Provide the [x, y] coordinate of the cell's center where the given text is located.  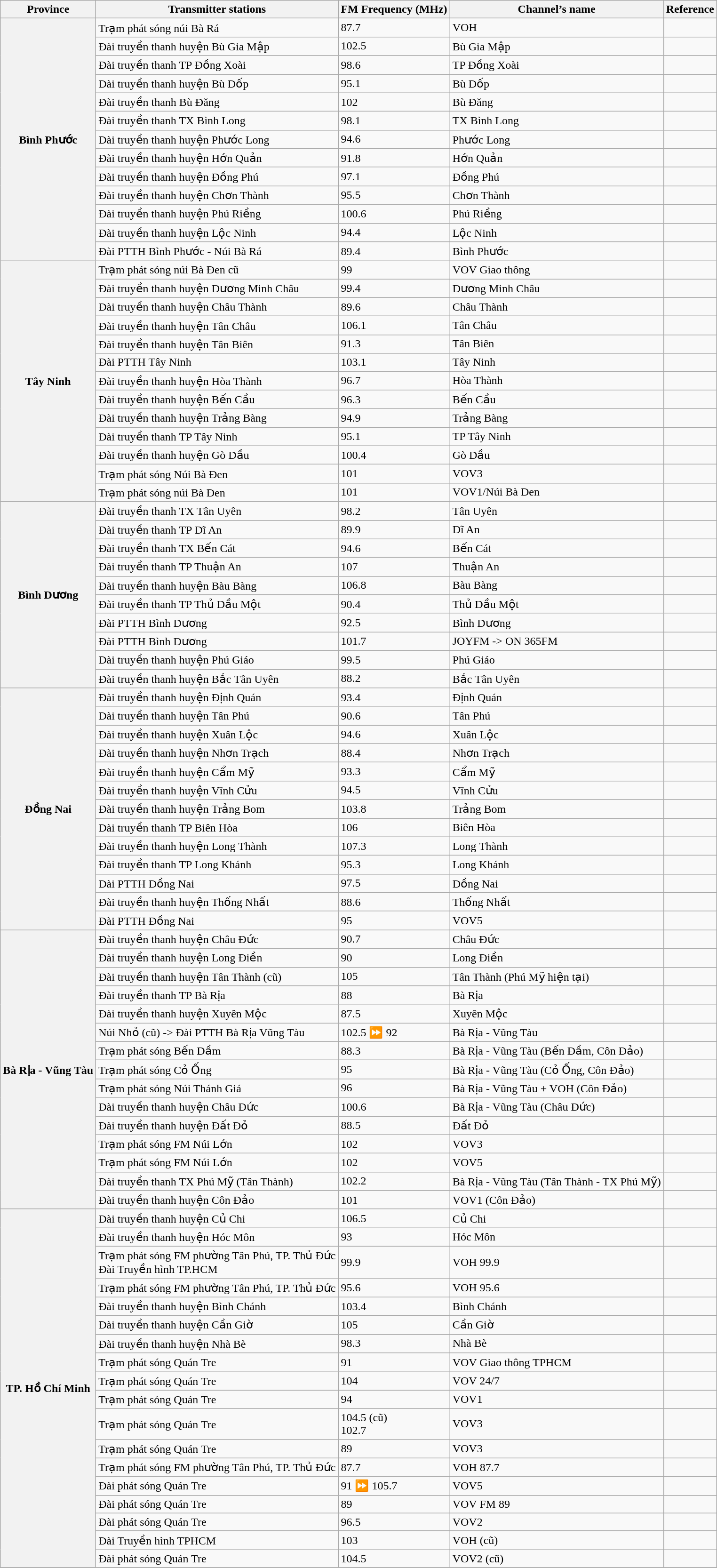
Củ Chi [557, 1218]
Reference [690, 9]
VOH (cũ) [557, 1540]
Channel’s name [557, 9]
VOV FM 89 [557, 1504]
106.1 [394, 326]
Trạm phát sóng FM phường Tân Phú, TP. Thủ Đức Đài Truyền hình TP.HCM [217, 1262]
Bà Rịa - Vũng Tàu (Tân Thành - TX Phú Mỹ) [557, 1181]
Bà Rịa - Vũng Tàu (Bến Đầm, Côn Đảo) [557, 1051]
104.5 (cũ) 102.7 [394, 1424]
98.3 [394, 1344]
Đài truyền thanh TP Bà Rịa [217, 995]
89.4 [394, 251]
Đài PTTH Bình Phước - Núi Bà Rá [217, 251]
Đài truyền thanh TP Biên Hòa [217, 827]
Vĩnh Cửu [557, 790]
Thủ Dầu Một [557, 604]
Bà Rịa - Vũng Tàu + VOH (Côn Đảo) [557, 1088]
Trạm phát sóng núi Bà Đen cũ [217, 270]
106.8 [394, 585]
87.5 [394, 1014]
Tân Châu [557, 326]
Bà Rịa - Vũng Tàu (Cỏ Ống, Côn Đảo) [557, 1070]
Đài truyền thanh huyện Xuyên Mộc [217, 1014]
93.4 [394, 697]
Đài truyền thanh TP Long Khánh [217, 865]
Gò Dầu [557, 455]
Đài truyền thanh TP Thủ Dầu Một [217, 604]
Đài truyền thanh TX Bình Long [217, 121]
100.4 [394, 455]
90.7 [394, 939]
103 [394, 1540]
Đài truyền thanh huyện Tân Thành (cũ) [217, 976]
TP Tây Ninh [557, 437]
89.6 [394, 307]
Đài truyền thanh huyện Côn Đảo [217, 1200]
98.1 [394, 121]
Nhơn Trạch [557, 753]
Xuân Lộc [557, 735]
89.9 [394, 530]
JOYFM -> ON 365FM [557, 641]
Đài truyền thanh huyện Long Thành [217, 846]
Đài truyền thanh huyện Đồng Phú [217, 176]
Đài truyền thanh huyện Hòa Thành [217, 381]
94.4 [394, 232]
Châu Đức [557, 939]
Đài truyền thanh huyện Tân Biên [217, 344]
106.5 [394, 1218]
91 [394, 1362]
Cẩm Mỹ [557, 772]
Đài truyền thanh huyện Long Điền [217, 958]
VOV1 (Côn Đảo) [557, 1200]
Đài truyền thanh huyện Nhà Bè [217, 1344]
Long Điền [557, 958]
91 ⏩ 105.7 [394, 1486]
Nhà Bè [557, 1344]
95.6 [394, 1288]
Đài truyền thanh huyện Lộc Ninh [217, 232]
Đài truyền thanh huyện Vĩnh Cửu [217, 790]
Đài truyền thanh huyện Châu Thành [217, 307]
Đài Truyền hình TPHCM [217, 1540]
Province [48, 9]
Trạm phát sóng Núi Bà Đen [217, 474]
104 [394, 1381]
101.7 [394, 641]
95.5 [394, 195]
Đài PTTH Tây Ninh [217, 362]
VOV1/Núi Bà Đen [557, 492]
Đài truyền thanh huyện Đất Đỏ [217, 1126]
Bàu Bàng [557, 585]
Chơn Thành [557, 195]
Bà Rịa - Vũng Tàu (Châu Đức) [557, 1107]
Đài truyền thanh huyện Tân Phú [217, 716]
91.8 [394, 158]
Đài truyền thanh huyện Nhơn Trạch [217, 753]
VOV 24/7 [557, 1381]
Transmitter stations [217, 9]
102.5 ⏩ 92 [394, 1032]
Đài truyền thanh huyện Chơn Thành [217, 195]
Tân Phú [557, 716]
Hòa Thành [557, 381]
Dĩ An [557, 530]
98.6 [394, 65]
Đài truyền thanh Bù Đăng [217, 102]
Biên Hòa [557, 827]
Tân Thành (Phú Mỹ hiện tại) [557, 976]
Đài truyền thanh huyện Phú Giáo [217, 660]
Đài truyền thanh huyện Phước Long [217, 139]
Phước Long [557, 139]
TP Đồng Xoài [557, 65]
Đài truyền thanh huyện Gò Dầu [217, 455]
Hóc Môn [557, 1237]
Tân Biên [557, 344]
Long Khánh [557, 865]
Đài truyền thanh huyện Bình Chánh [217, 1306]
Trạm phát sóng Cỏ Ống [217, 1070]
FM Frequency (MHz) [394, 9]
94.9 [394, 418]
Bà Rịa [557, 995]
107 [394, 567]
103.4 [394, 1306]
Phú Giáo [557, 660]
Dương Minh Châu [557, 288]
Đài truyền thanh TX Phú Mỹ (Tân Thành) [217, 1181]
Đài truyền thanh huyện Bến Cầu [217, 400]
Đài truyền thanh huyện Bắc Tân Uyên [217, 679]
94 [394, 1400]
Trảng Bàng [557, 418]
Đài truyền thanh huyện Xuân Lộc [217, 735]
Đài truyền thanh TP Dĩ An [217, 530]
94.5 [394, 790]
107.3 [394, 846]
Phú Riềng [557, 214]
VOV Giao thông [557, 270]
Đài truyền thanh huyện Trảng Bom [217, 809]
103.8 [394, 809]
VOV2 (cũ) [557, 1559]
98.2 [394, 511]
Bình Chánh [557, 1306]
VOH 95.6 [557, 1288]
88 [394, 995]
Thống Nhất [557, 902]
Đài truyền thanh huyện Củ Chi [217, 1218]
Đồng Phú [557, 176]
Trảng Bom [557, 809]
93.3 [394, 772]
Bến Cầu [557, 400]
96.3 [394, 400]
93 [394, 1237]
Đài truyền thanh TX Bến Cát [217, 548]
90.6 [394, 716]
Bù Đăng [557, 102]
Trạm phát sóng núi Bà Đen [217, 492]
Đài truyền thanh huyện Dương Minh Châu [217, 288]
Long Thành [557, 846]
102.5 [394, 46]
Đài truyền thanh TP Thuận An [217, 567]
104.5 [394, 1559]
99.5 [394, 660]
88.4 [394, 753]
TP. Hồ Chí Minh [48, 1388]
Đài truyền thanh TP Đồng Xoài [217, 65]
90.4 [394, 604]
99.9 [394, 1262]
88.6 [394, 902]
106 [394, 827]
91.3 [394, 344]
VOH [557, 28]
96 [394, 1088]
Bắc Tân Uyên [557, 679]
Núi Nhỏ (cũ) -> Đài PTTH Bà Rịa Vũng Tàu [217, 1032]
Đài truyền thanh huyện Bàu Bàng [217, 585]
Đài truyền thanh huyện Thống Nhất [217, 902]
Châu Thành [557, 307]
Đài truyền thanh huyện Bù Đốp [217, 84]
96.7 [394, 381]
VOH 99.9 [557, 1262]
99 [394, 270]
Định Quán [557, 697]
Tân Uyên [557, 511]
92.5 [394, 623]
Trạm phát sóng Bến Dầm [217, 1051]
VOV2 [557, 1522]
TX Bình Long [557, 121]
Đài truyền thanh huyện Trảng Bàng [217, 418]
Đài truyền thanh huyện Bù Gia Mập [217, 46]
Đài truyền thanh huyện Phú Riềng [217, 214]
Đài truyền thanh TP Tây Ninh [217, 437]
Lộc Ninh [557, 232]
Đài truyền thanh huyện Cần Giờ [217, 1325]
88.3 [394, 1051]
97.1 [394, 176]
Bến Cát [557, 548]
99.4 [394, 288]
88.2 [394, 679]
88.5 [394, 1126]
Trạm phát sóng núi Bà Rá [217, 28]
VOV1 [557, 1400]
Đài truyền thanh huyện Định Quán [217, 697]
Đài truyền thanh TX Tân Uyên [217, 511]
VOH 87.7 [557, 1467]
90 [394, 958]
Trạm phát sóng Núi Thánh Giá [217, 1088]
Bù Gia Mập [557, 46]
Thuận An [557, 567]
Xuyên Mộc [557, 1014]
Đài truyền thanh huyện Tân Châu [217, 326]
95.3 [394, 865]
Đài truyền thanh huyện Hớn Quản [217, 158]
Cần Giờ [557, 1325]
96.5 [394, 1522]
Đất Đỏ [557, 1126]
103.1 [394, 362]
Đài truyền thanh huyện Cẩm Mỹ [217, 772]
Đài truyền thanh huyện Hóc Môn [217, 1237]
102.2 [394, 1181]
Hớn Quản [557, 158]
VOV Giao thông TPHCM [557, 1362]
Bù Đốp [557, 84]
97.5 [394, 883]
